Find where the given text appears and provide that cell's center as [X, Y] coordinate. 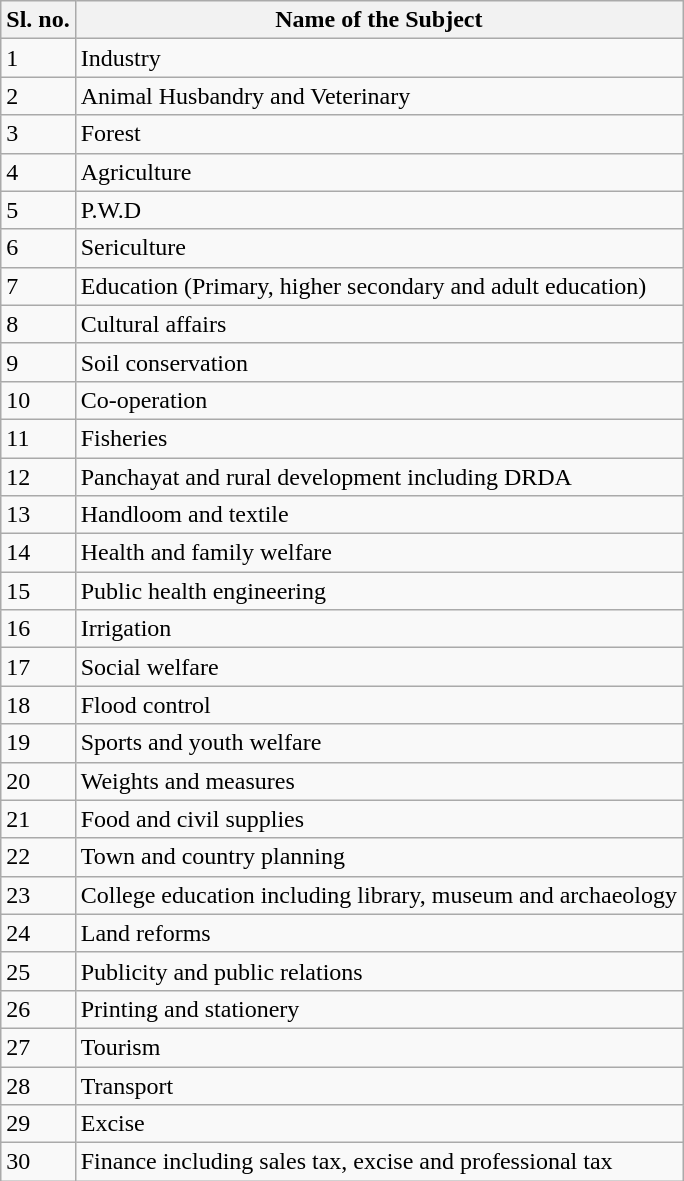
Printing and stationery [378, 1009]
11 [38, 438]
25 [38, 971]
8 [38, 324]
9 [38, 362]
Sports and youth welfare [378, 743]
Industry [378, 58]
Transport [378, 1085]
Public health engineering [378, 591]
Handloom and textile [378, 515]
14 [38, 553]
Name of the Subject [378, 20]
21 [38, 819]
19 [38, 743]
2 [38, 96]
Sl. no. [38, 20]
3 [38, 134]
5 [38, 210]
Co-operation [378, 400]
15 [38, 591]
Social welfare [378, 667]
17 [38, 667]
Land reforms [378, 933]
1 [38, 58]
College education including library, museum and archaeology [378, 895]
Animal Husbandry and Veterinary [378, 96]
Health and family welfare [378, 553]
18 [38, 705]
Flood control [378, 705]
7 [38, 286]
Food and civil supplies [378, 819]
Irrigation [378, 629]
4 [38, 172]
Finance including sales tax, excise and professional tax [378, 1162]
Education (Primary, higher secondary and adult education) [378, 286]
Agriculture [378, 172]
6 [38, 248]
26 [38, 1009]
24 [38, 933]
Soil conservation [378, 362]
Panchayat and rural development including DRDA [378, 477]
12 [38, 477]
16 [38, 629]
10 [38, 400]
20 [38, 781]
Sericulture [378, 248]
28 [38, 1085]
23 [38, 895]
Excise [378, 1124]
27 [38, 1047]
22 [38, 857]
13 [38, 515]
Town and country planning [378, 857]
30 [38, 1162]
Tourism [378, 1047]
Fisheries [378, 438]
Cultural affairs [378, 324]
P.W.D [378, 210]
Weights and measures [378, 781]
Forest [378, 134]
Publicity and public relations [378, 971]
29 [38, 1124]
